Capture the cell that displays the provided text and extract its [X, Y] central coordinate. 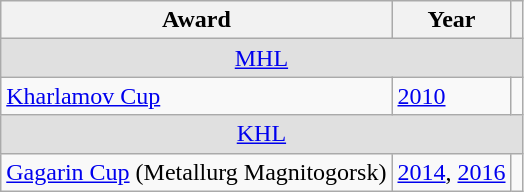
Gagarin Cup (Metallurg Magnitogorsk) [196, 172]
Award [196, 20]
2014, 2016 [452, 172]
2010 [452, 96]
Year [452, 20]
Kharlamov Cup [196, 96]
KHL [262, 134]
MHL [262, 58]
